From the cell containing the given text, extract its center point as (x, y) coordinate. 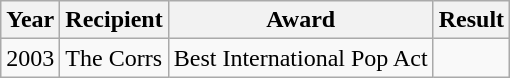
2003 (30, 58)
The Corrs (114, 58)
Recipient (114, 20)
Award (300, 20)
Result (471, 20)
Best International Pop Act (300, 58)
Year (30, 20)
